Search for the cell housing the specified text and yield its [x, y] center coordinate. 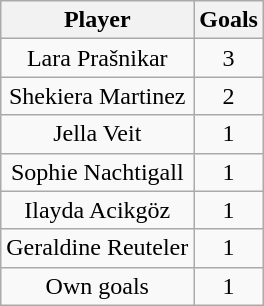
Lara Prašnikar [98, 58]
Jella Veit [98, 134]
Own goals [98, 286]
Player [98, 20]
Ilayda Acikgöz [98, 210]
3 [229, 58]
Sophie Nachtigall [98, 172]
Shekiera Martinez [98, 96]
2 [229, 96]
Goals [229, 20]
Geraldine Reuteler [98, 248]
